Output the (x, y) coordinate of the center of the cell containing the given text.  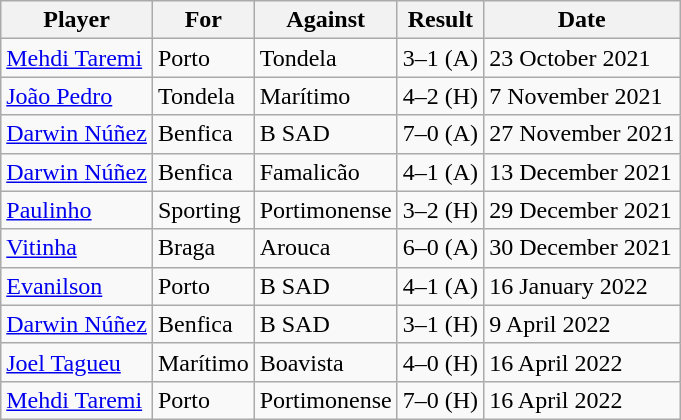
Evanilson (77, 286)
3–2 (H) (440, 210)
Famalicão (326, 172)
Paulinho (77, 210)
4–0 (H) (440, 362)
Arouca (326, 248)
4–2 (H) (440, 96)
7–0 (H) (440, 400)
29 December 2021 (582, 210)
Boavista (326, 362)
9 April 2022 (582, 324)
7 November 2021 (582, 96)
30 December 2021 (582, 248)
7–0 (A) (440, 134)
Player (77, 20)
Vitinha (77, 248)
3–1 (A) (440, 58)
João Pedro (77, 96)
16 January 2022 (582, 286)
Against (326, 20)
Braga (203, 248)
13 December 2021 (582, 172)
23 October 2021 (582, 58)
Sporting (203, 210)
27 November 2021 (582, 134)
6–0 (A) (440, 248)
Result (440, 20)
Joel Tagueu (77, 362)
3–1 (H) (440, 324)
For (203, 20)
Date (582, 20)
